Return the (X, Y) coordinate for the center point of the cell that contains the specified text.  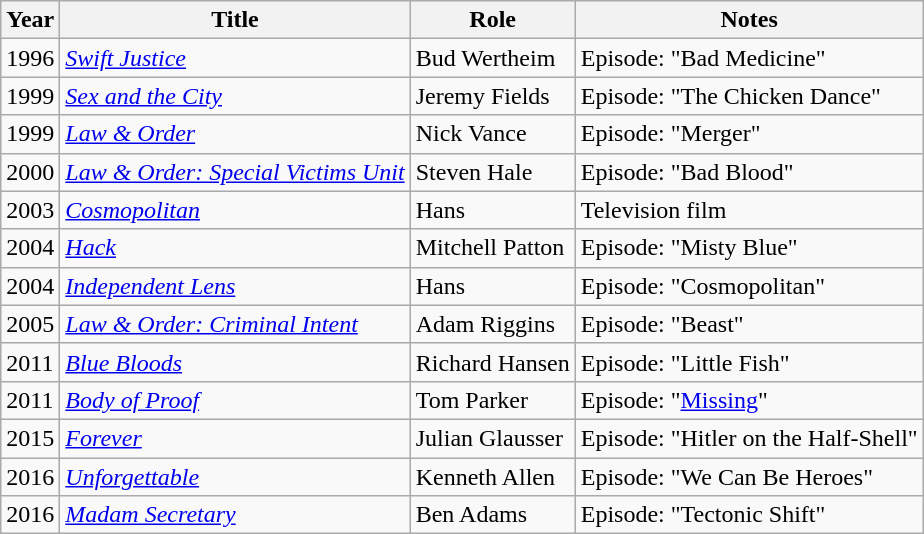
Adam Riggins (492, 324)
Independent Lens (235, 286)
Forever (235, 438)
Episode: "Merger" (749, 134)
Episode: "The Chicken Dance" (749, 96)
Episode: "We Can Be Heroes" (749, 477)
Tom Parker (492, 400)
Episode: "Bad Medicine" (749, 58)
Episode: "Hitler on the Half-Shell" (749, 438)
2003 (30, 210)
Episode: "Missing" (749, 400)
Law & Order: Special Victims Unit (235, 172)
Julian Glausser (492, 438)
Mitchell Patton (492, 248)
1996 (30, 58)
Cosmopolitan (235, 210)
Swift Justice (235, 58)
Episode: "Beast" (749, 324)
Unforgettable (235, 477)
Year (30, 20)
Role (492, 20)
Ben Adams (492, 515)
Episode: "Little Fish" (749, 362)
Sex and the City (235, 96)
Madam Secretary (235, 515)
2015 (30, 438)
Bud Wertheim (492, 58)
Nick Vance (492, 134)
Body of Proof (235, 400)
2000 (30, 172)
Episode: "Misty Blue" (749, 248)
Jeremy Fields (492, 96)
Episode: "Tectonic Shift" (749, 515)
Blue Bloods (235, 362)
2005 (30, 324)
Title (235, 20)
Law & Order: Criminal Intent (235, 324)
Hack (235, 248)
Steven Hale (492, 172)
Richard Hansen (492, 362)
Notes (749, 20)
Episode: "Cosmopolitan" (749, 286)
Law & Order (235, 134)
Episode: "Bad Blood" (749, 172)
Television film (749, 210)
Kenneth Allen (492, 477)
